Locate the cell with the specified text and output its [X, Y] center coordinate. 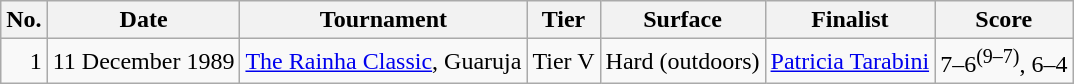
Patricia Tarabini [850, 62]
Score [1004, 20]
Tier V [564, 62]
Tier [564, 20]
11 December 1989 [144, 62]
7–6(9–7), 6–4 [1004, 62]
Date [144, 20]
Tournament [384, 20]
Surface [682, 20]
1 [24, 62]
Hard (outdoors) [682, 62]
Finalist [850, 20]
The Rainha Classic, Guaruja [384, 62]
No. [24, 20]
